For the text-containing cell, return its midpoint in [X, Y] coordinate format. 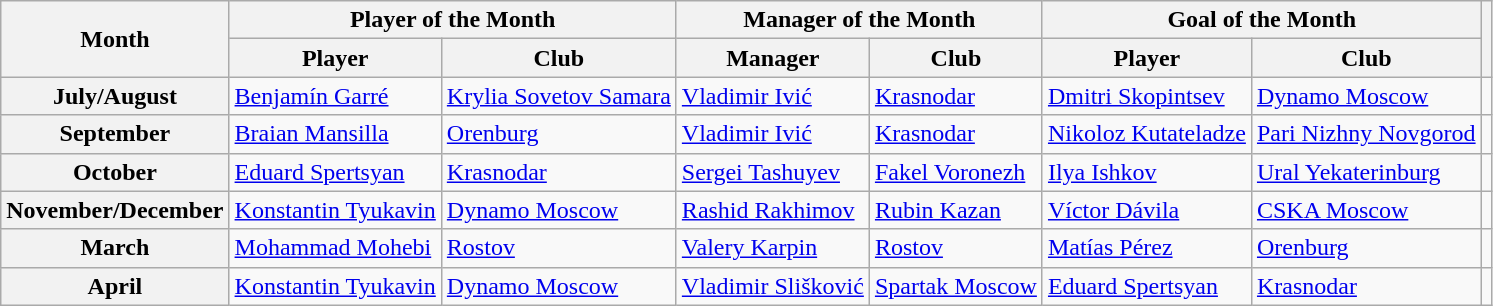
Month [115, 39]
Krylia Sovetov Samara [558, 96]
Manager [772, 58]
Pari Nizhny Novgorod [1366, 134]
Spartak Moscow [956, 286]
Sergei Tashuyev [772, 172]
Ural Yekaterinburg [1366, 172]
September [115, 134]
Dmitri Skopintsev [1146, 96]
April [115, 286]
November/December [115, 210]
Vladimir Slišković [772, 286]
Mohammad Mohebi [335, 248]
Manager of the Month [859, 20]
CSKA Moscow [1366, 210]
Goal of the Month [1262, 20]
Fakel Voronezh [956, 172]
Valery Karpin [772, 248]
Matías Pérez [1146, 248]
October [115, 172]
Nikoloz Kutateladze [1146, 134]
Ilya Ishkov [1146, 172]
Rashid Rakhimov [772, 210]
Braian Mansilla [335, 134]
Víctor Dávila [1146, 210]
July/August [115, 96]
Player of the Month [452, 20]
Benjamín Garré [335, 96]
March [115, 248]
Rubin Kazan [956, 210]
